Determine the [X, Y] coordinate at the center of the cell enclosing the given text.  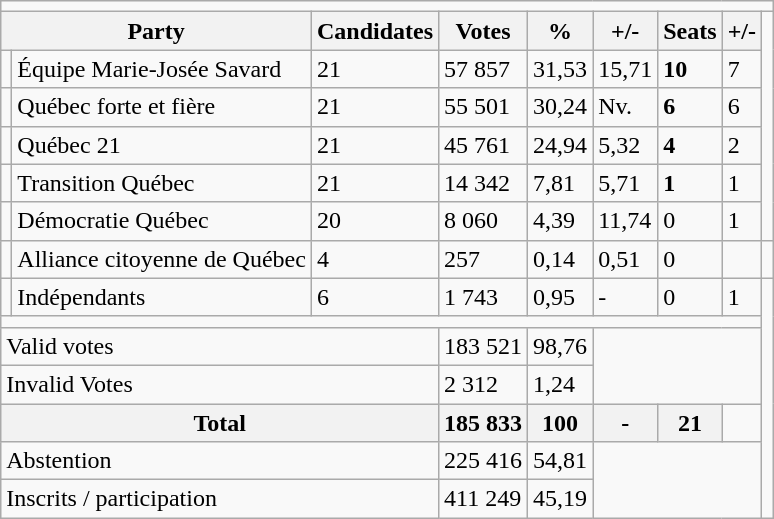
1,24 [560, 384]
Nv. [626, 107]
2 312 [484, 384]
Démocratie Québec [162, 221]
Québec 21 [162, 145]
Indépendants [162, 297]
Seats [690, 31]
Abstention [220, 461]
Québec forte et fière [162, 107]
225 416 [484, 461]
45 761 [484, 145]
Total [220, 423]
10 [690, 69]
4,39 [560, 221]
Valid votes [220, 346]
0,95 [560, 297]
100 [560, 423]
Party [156, 31]
98,76 [560, 346]
Invalid Votes [220, 384]
0,14 [560, 259]
183 521 [484, 346]
57 857 [484, 69]
411 249 [484, 499]
0,51 [626, 259]
8 060 [484, 221]
Transition Québec [162, 183]
54,81 [560, 461]
31,53 [560, 69]
30,24 [560, 107]
24,94 [560, 145]
Candidates [374, 31]
Équipe Marie-Josée Savard [162, 69]
Alliance citoyenne de Québec [162, 259]
2 [742, 145]
20 [374, 221]
% [560, 31]
Inscrits / participation [220, 499]
11,74 [626, 221]
5,32 [626, 145]
7 [742, 69]
45,19 [560, 499]
257 [484, 259]
5,71 [626, 183]
15,71 [626, 69]
7,81 [560, 183]
55 501 [484, 107]
14 342 [484, 183]
1 743 [484, 297]
Votes [484, 31]
185 833 [484, 423]
